Extract the [X, Y] coordinate from the center of the cell holding the provided text.  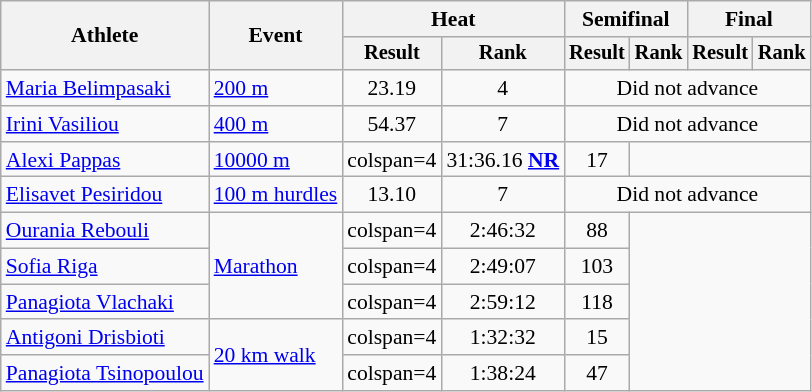
88 [597, 231]
103 [597, 267]
Sofia Riga [105, 267]
Panagiota Tsinopoulou [105, 373]
54.37 [392, 124]
4 [502, 88]
Panagiota Vlachaki [105, 302]
Alexi Pappas [105, 160]
2:59:12 [502, 302]
Maria Belimpasaki [105, 88]
2:46:32 [502, 231]
15 [597, 338]
10000 m [276, 160]
118 [597, 302]
Event [276, 36]
1:38:24 [502, 373]
Athlete [105, 36]
Semifinal [626, 19]
400 m [276, 124]
Irini Vasiliou [105, 124]
200 m [276, 88]
2:49:07 [502, 267]
47 [597, 373]
Heat [453, 19]
31:36.16 NR [502, 160]
13.10 [392, 195]
20 km walk [276, 356]
Marathon [276, 266]
Ourania Rebouli [105, 231]
Final [748, 19]
1:32:32 [502, 338]
100 m hurdles [276, 195]
17 [597, 160]
Elisavet Pesiridou [105, 195]
Antigoni Drisbioti [105, 338]
23.19 [392, 88]
